Pinpoint the cell where the given text exists, returning its (x, y) midpoint coordinate. 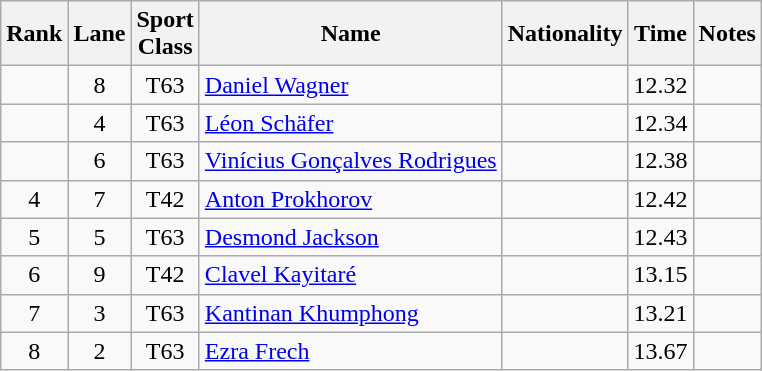
13.67 (660, 351)
9 (100, 275)
Vinícius Gonçalves Rodrigues (350, 161)
Anton Prokhorov (350, 199)
SportClass (165, 34)
2 (100, 351)
Rank (34, 34)
Léon Schäfer (350, 123)
Clavel Kayitaré (350, 275)
12.43 (660, 237)
Lane (100, 34)
13.21 (660, 313)
Daniel Wagner (350, 85)
Kantinan Khumphong (350, 313)
Ezra Frech (350, 351)
Desmond Jackson (350, 237)
12.34 (660, 123)
Notes (727, 34)
Name (350, 34)
Time (660, 34)
3 (100, 313)
Nationality (565, 34)
12.38 (660, 161)
13.15 (660, 275)
12.32 (660, 85)
12.42 (660, 199)
